Return [x, y] of the center of cell containing provided text 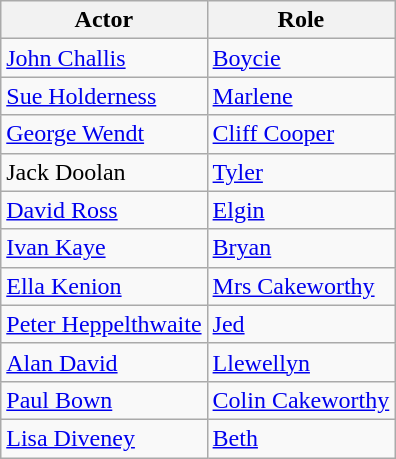
Elgin [301, 210]
John Challis [104, 58]
Alan David [104, 362]
Ivan Kaye [104, 248]
Tyler [301, 172]
Mrs Cakeworthy [301, 286]
Sue Holderness [104, 96]
Lisa Diveney [104, 438]
Boycie [301, 58]
Peter Heppelthwaite [104, 324]
Cliff Cooper [301, 134]
Llewellyn [301, 362]
Colin Cakeworthy [301, 400]
David Ross [104, 210]
Ella Kenion [104, 286]
Role [301, 20]
Actor [104, 20]
Bryan [301, 248]
George Wendt [104, 134]
Beth [301, 438]
Jed [301, 324]
Marlene [301, 96]
Jack Doolan [104, 172]
Paul Bown [104, 400]
